For the text-containing cell, return its midpoint in [x, y] coordinate format. 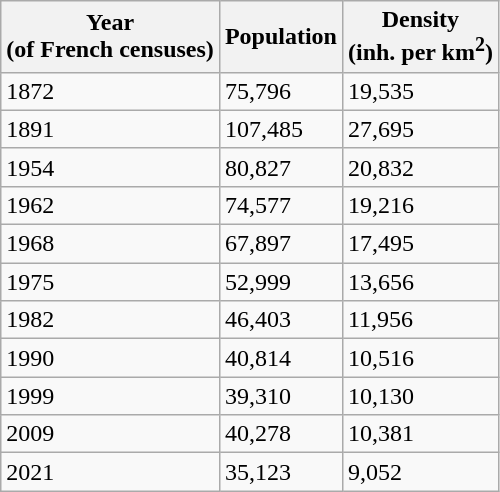
Population [280, 37]
35,123 [280, 472]
1891 [110, 129]
40,278 [280, 434]
1982 [110, 320]
9,052 [420, 472]
40,814 [280, 358]
27,695 [420, 129]
1999 [110, 396]
20,832 [420, 167]
2009 [110, 434]
19,535 [420, 91]
1975 [110, 282]
52,999 [280, 282]
Density(inh. per km2) [420, 37]
75,796 [280, 91]
39,310 [280, 396]
11,956 [420, 320]
1872 [110, 91]
74,577 [280, 205]
80,827 [280, 167]
2021 [110, 472]
67,897 [280, 244]
107,485 [280, 129]
10,130 [420, 396]
19,216 [420, 205]
1990 [110, 358]
13,656 [420, 282]
17,495 [420, 244]
1968 [110, 244]
46,403 [280, 320]
10,516 [420, 358]
10,381 [420, 434]
1954 [110, 167]
1962 [110, 205]
Year(of French censuses) [110, 37]
